Capture the cell that displays the provided text and extract its [x, y] central coordinate. 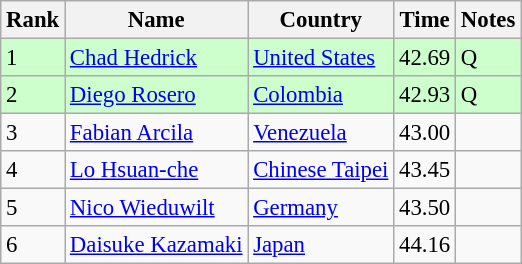
Germany [321, 208]
Diego Rosero [156, 95]
42.69 [425, 58]
United States [321, 58]
Lo Hsuan-che [156, 170]
2 [33, 95]
43.45 [425, 170]
5 [33, 208]
Country [321, 20]
42.93 [425, 95]
Venezuela [321, 133]
6 [33, 245]
Time [425, 20]
Rank [33, 20]
Fabian Arcila [156, 133]
Notes [488, 20]
1 [33, 58]
Chad Hedrick [156, 58]
Nico Wieduwilt [156, 208]
Japan [321, 245]
Chinese Taipei [321, 170]
4 [33, 170]
3 [33, 133]
43.50 [425, 208]
Daisuke Kazamaki [156, 245]
Name [156, 20]
Colombia [321, 95]
43.00 [425, 133]
44.16 [425, 245]
